Pinpoint the cell where the given text exists, returning its (x, y) midpoint coordinate. 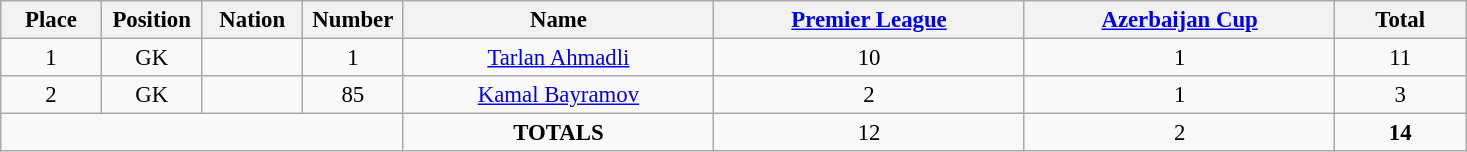
11 (1400, 58)
Premier League (870, 20)
10 (870, 58)
Nation (252, 20)
Position (152, 20)
TOTALS (558, 133)
Kamal Bayramov (558, 95)
Place (52, 20)
Total (1400, 20)
Number (354, 20)
85 (354, 95)
3 (1400, 95)
12 (870, 133)
Tarlan Ahmadli (558, 58)
Name (558, 20)
Azerbaijan Cup (1180, 20)
14 (1400, 133)
